Pinpoint the cell where the given text exists, returning its [x, y] midpoint coordinate. 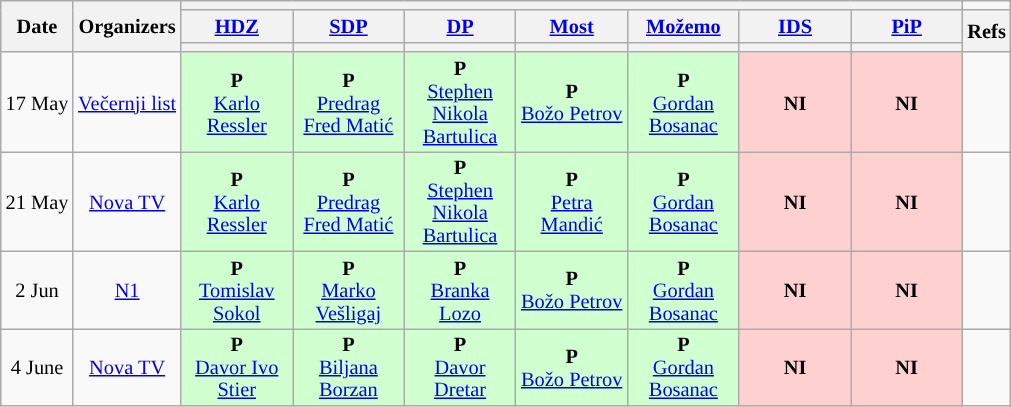
Date [38, 26]
17 May [38, 102]
Refs [987, 31]
N1 [127, 290]
PBiljana Borzan [349, 366]
PBranka Lozo [460, 290]
4 June [38, 366]
21 May [38, 201]
Most [572, 26]
IDS [795, 26]
PDavor Ivo Stier [237, 366]
Večernji list [127, 102]
SDP [349, 26]
PiP [907, 26]
2 Jun [38, 290]
PTomislav Sokol [237, 290]
PDavor Dretar [460, 366]
Možemo [684, 26]
HDZ [237, 26]
Organizers [127, 26]
PPetra Mandić [572, 201]
DP [460, 26]
PMarko Vešligaj [349, 290]
